Capture the cell that displays the provided text and extract its [x, y] central coordinate. 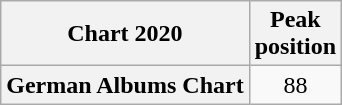
Chart 2020 [125, 34]
88 [295, 85]
German Albums Chart [125, 85]
Peakposition [295, 34]
